Output the (x, y) coordinate of the center of the cell containing the given text.  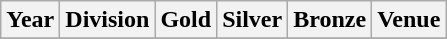
Silver (252, 20)
Year (30, 20)
Venue (409, 20)
Division (108, 20)
Gold (186, 20)
Bronze (330, 20)
